From the cell containing the given text, extract its center point as [x, y] coordinate. 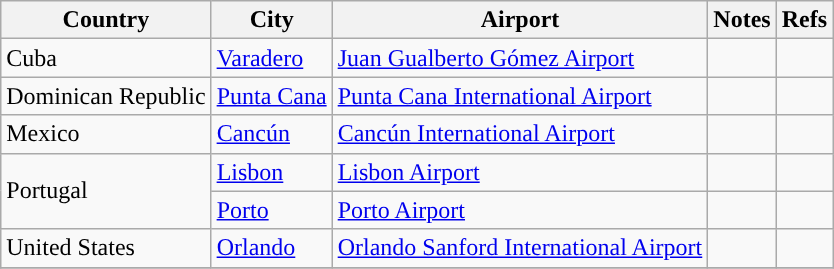
Porto [272, 210]
Cancún International Airport [520, 134]
Refs [804, 20]
Punta Cana International Airport [520, 96]
Orlando [272, 248]
City [272, 20]
Punta Cana [272, 96]
Juan Gualberto Gómez Airport [520, 58]
Cancún [272, 134]
Portugal [106, 191]
Lisbon Airport [520, 172]
United States [106, 248]
Orlando Sanford International Airport [520, 248]
Mexico [106, 134]
Notes [742, 20]
Country [106, 20]
Varadero [272, 58]
Lisbon [272, 172]
Porto Airport [520, 210]
Airport [520, 20]
Dominican Republic [106, 96]
Cuba [106, 58]
